Detect which cell encompasses the target text, then output its (X, Y) center coordinate. 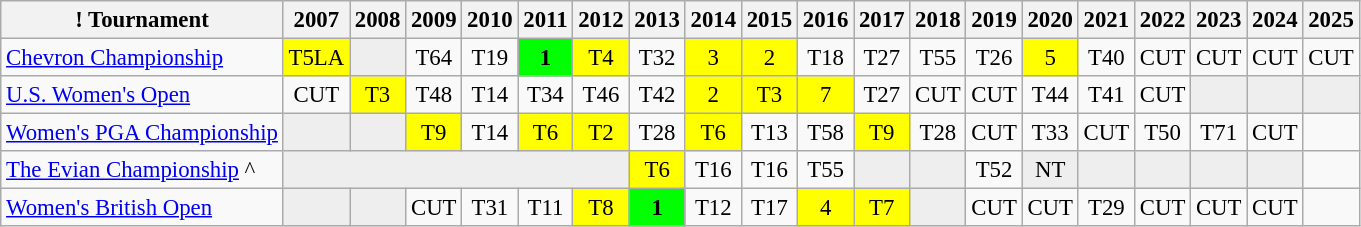
T18 (826, 58)
T19 (490, 58)
Women's British Open (142, 208)
T41 (1106, 95)
2018 (938, 20)
2013 (657, 20)
2009 (434, 20)
2007 (316, 20)
T5LA (316, 58)
T11 (546, 208)
5 (1050, 58)
T12 (713, 208)
T42 (657, 95)
T33 (1050, 133)
T7 (882, 208)
T2 (601, 133)
U.S. Women's Open (142, 95)
T17 (769, 208)
2014 (713, 20)
NT (1050, 170)
2008 (378, 20)
T52 (994, 170)
2019 (994, 20)
2016 (826, 20)
2015 (769, 20)
T26 (994, 58)
T40 (1106, 58)
T58 (826, 133)
T8 (601, 208)
2024 (1275, 20)
T32 (657, 58)
2021 (1106, 20)
T46 (601, 95)
2011 (546, 20)
2023 (1219, 20)
T31 (490, 208)
Chevron Championship (142, 58)
7 (826, 95)
2020 (1050, 20)
T71 (1219, 133)
T44 (1050, 95)
2022 (1162, 20)
2017 (882, 20)
T64 (434, 58)
2010 (490, 20)
4 (826, 208)
T29 (1106, 208)
T13 (769, 133)
3 (713, 58)
! Tournament (142, 20)
T4 (601, 58)
2012 (601, 20)
T48 (434, 95)
T50 (1162, 133)
Women's PGA Championship (142, 133)
2025 (1331, 20)
The Evian Championship ^ (142, 170)
T34 (546, 95)
